From the cell containing the given text, extract its center point as [x, y] coordinate. 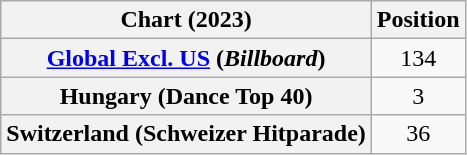
134 [418, 58]
Switzerland (Schweizer Hitparade) [186, 134]
3 [418, 96]
36 [418, 134]
Position [418, 20]
Hungary (Dance Top 40) [186, 96]
Global Excl. US (Billboard) [186, 58]
Chart (2023) [186, 20]
